Locate the cell with the specified text and output its (x, y) center coordinate. 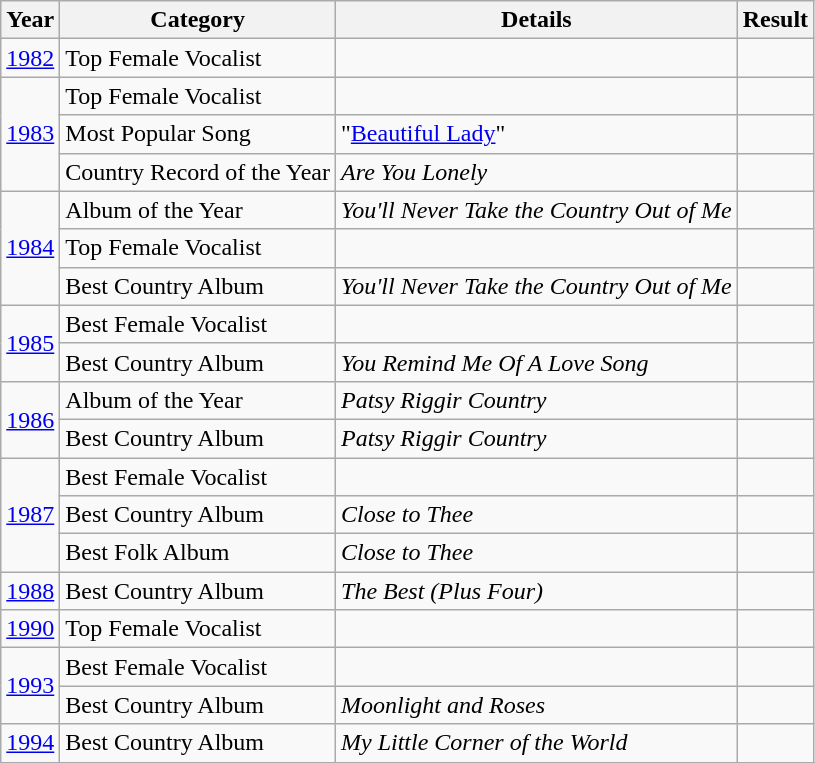
Country Record of the Year (198, 172)
Result (775, 20)
Details (537, 20)
You Remind Me Of A Love Song (537, 362)
1984 (30, 248)
The Best (Plus Four) (537, 591)
1982 (30, 58)
1993 (30, 686)
1990 (30, 629)
Category (198, 20)
Year (30, 20)
1983 (30, 134)
My Little Corner of the World (537, 743)
1987 (30, 515)
Most Popular Song (198, 134)
1988 (30, 591)
1994 (30, 743)
Best Folk Album (198, 553)
Moonlight and Roses (537, 705)
1986 (30, 419)
"Beautiful Lady" (537, 134)
1985 (30, 343)
Are You Lonely (537, 172)
